Extract the (X, Y) coordinate from the center of the cell holding the provided text.  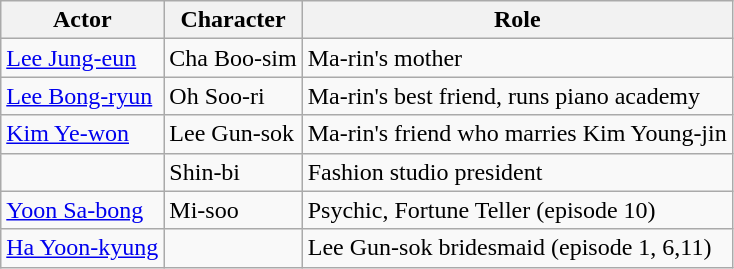
Kim Ye-won (82, 134)
Role (517, 20)
Yoon Sa-bong (82, 210)
Character (233, 20)
Ma-rin's mother (517, 58)
Ha Yoon-kyung (82, 248)
Actor (82, 20)
Psychic, Fortune Teller (episode 10) (517, 210)
Lee Gun-sok (233, 134)
Lee Bong-ryun (82, 96)
Mi-soo (233, 210)
Cha Boo-sim (233, 58)
Oh Soo-ri (233, 96)
Fashion studio president (517, 172)
Shin-bi (233, 172)
Lee Gun-sok bridesmaid (episode 1, 6,11) (517, 248)
Ma-rin's friend who marries Kim Young-jin (517, 134)
Ma-rin's best friend, runs piano academy (517, 96)
Lee Jung-eun (82, 58)
